Provide the (X, Y) coordinate of the cell's center where the given text is located.  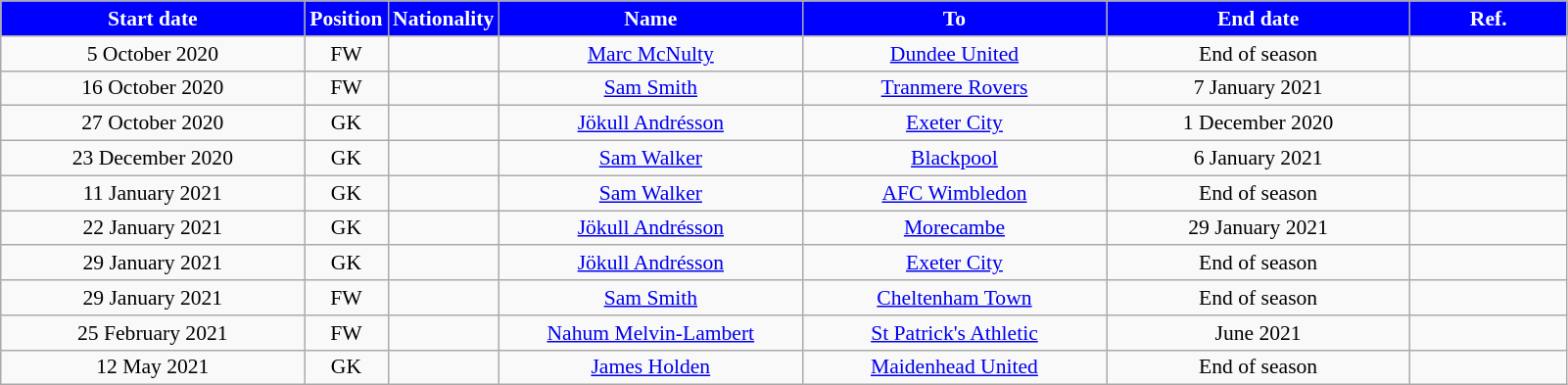
Cheltenham Town (954, 298)
June 2021 (1259, 333)
Blackpool (954, 159)
Marc McNulty (650, 54)
Morecambe (954, 228)
16 October 2020 (153, 88)
5 October 2020 (153, 54)
27 October 2020 (153, 123)
Tranmere Rovers (954, 88)
Maidenhead United (954, 367)
Ref. (1489, 19)
23 December 2020 (153, 159)
Position (347, 19)
6 January 2021 (1259, 159)
12 May 2021 (153, 367)
11 January 2021 (153, 193)
22 January 2021 (153, 228)
7 January 2021 (1259, 88)
James Holden (650, 367)
AFC Wimbledon (954, 193)
St Patrick's Athletic (954, 333)
Name (650, 19)
End date (1259, 19)
25 February 2021 (153, 333)
1 December 2020 (1259, 123)
Nationality (443, 19)
Dundee United (954, 54)
To (954, 19)
Start date (153, 19)
Nahum Melvin-Lambert (650, 333)
